Determine the [X, Y] coordinate at the center of the cell enclosing the given text.  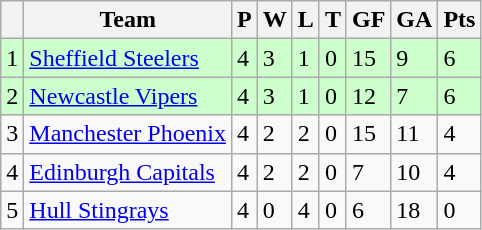
11 [414, 134]
GF [368, 20]
P [244, 20]
5 [12, 210]
10 [414, 172]
T [332, 20]
Newcastle Vipers [128, 96]
Edinburgh Capitals [128, 172]
12 [368, 96]
Sheffield Steelers [128, 58]
Pts [460, 20]
L [306, 20]
9 [414, 58]
Manchester Phoenix [128, 134]
Team [128, 20]
Hull Stingrays [128, 210]
GA [414, 20]
18 [414, 210]
W [274, 20]
